Locate the cell with the specified text and output its [x, y] center coordinate. 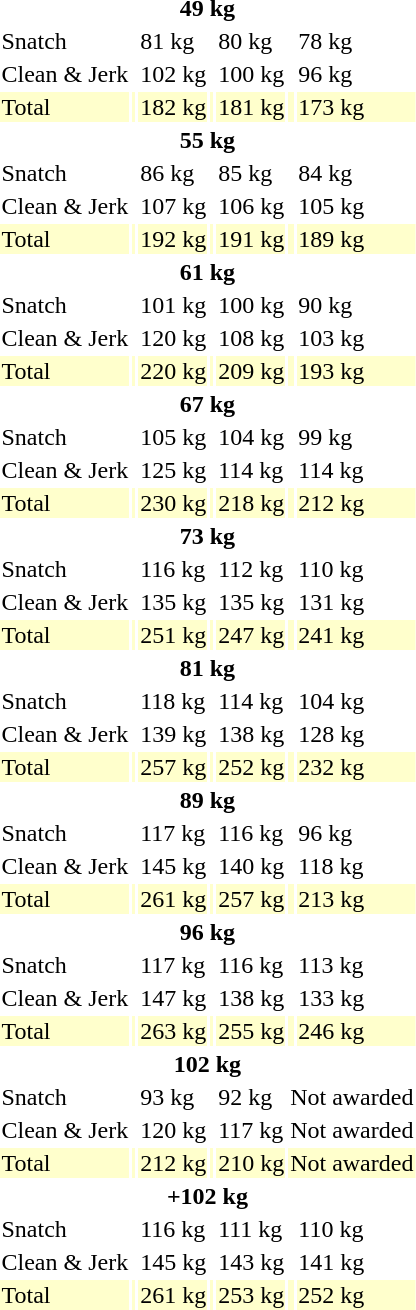
182 kg [174, 107]
220 kg [174, 371]
84 kg [356, 173]
192 kg [174, 239]
133 kg [356, 998]
101 kg [174, 305]
78 kg [356, 41]
80 kg [252, 41]
55 kg [208, 140]
141 kg [356, 1262]
246 kg [356, 1031]
213 kg [356, 899]
108 kg [252, 338]
251 kg [174, 635]
99 kg [356, 437]
73 kg [208, 536]
131 kg [356, 602]
89 kg [208, 800]
241 kg [356, 635]
61 kg [208, 272]
90 kg [356, 305]
111 kg [252, 1229]
253 kg [252, 1295]
191 kg [252, 239]
193 kg [356, 371]
128 kg [356, 734]
+102 kg [208, 1196]
86 kg [174, 173]
210 kg [252, 1163]
230 kg [174, 503]
209 kg [252, 371]
113 kg [356, 965]
112 kg [252, 569]
140 kg [252, 866]
125 kg [174, 470]
143 kg [252, 1262]
92 kg [252, 1097]
232 kg [356, 767]
173 kg [356, 107]
85 kg [252, 173]
147 kg [174, 998]
255 kg [252, 1031]
218 kg [252, 503]
181 kg [252, 107]
93 kg [174, 1097]
139 kg [174, 734]
263 kg [174, 1031]
107 kg [174, 206]
67 kg [208, 404]
247 kg [252, 635]
189 kg [356, 239]
106 kg [252, 206]
103 kg [356, 338]
